Pinpoint the cell where the given text exists, returning its (X, Y) midpoint coordinate. 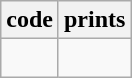
code (30, 20)
prints (94, 20)
